Extract the [x, y] coordinate from the center of the cell holding the provided text.  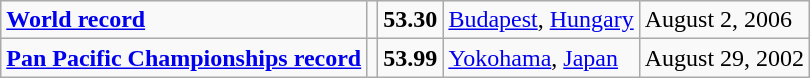
Budapest, Hungary [541, 20]
53.99 [410, 58]
August 29, 2002 [724, 58]
Pan Pacific Championships record [184, 58]
August 2, 2006 [724, 20]
World record [184, 20]
53.30 [410, 20]
Yokohama, Japan [541, 58]
